Find where the given text appears and provide that cell's center as [X, Y] coordinate. 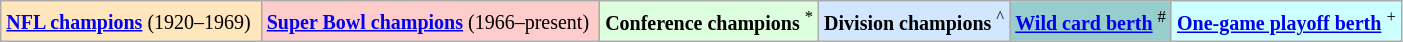
One-game playoff berth + [1286, 21]
Super Bowl champions (1966–present) [430, 21]
NFL champions (1920–1969) [131, 21]
Division champions ^ [914, 21]
Conference champions * [710, 21]
Wild card berth # [1091, 21]
